Determine the [x, y] coordinate at the center of the cell enclosing the given text.  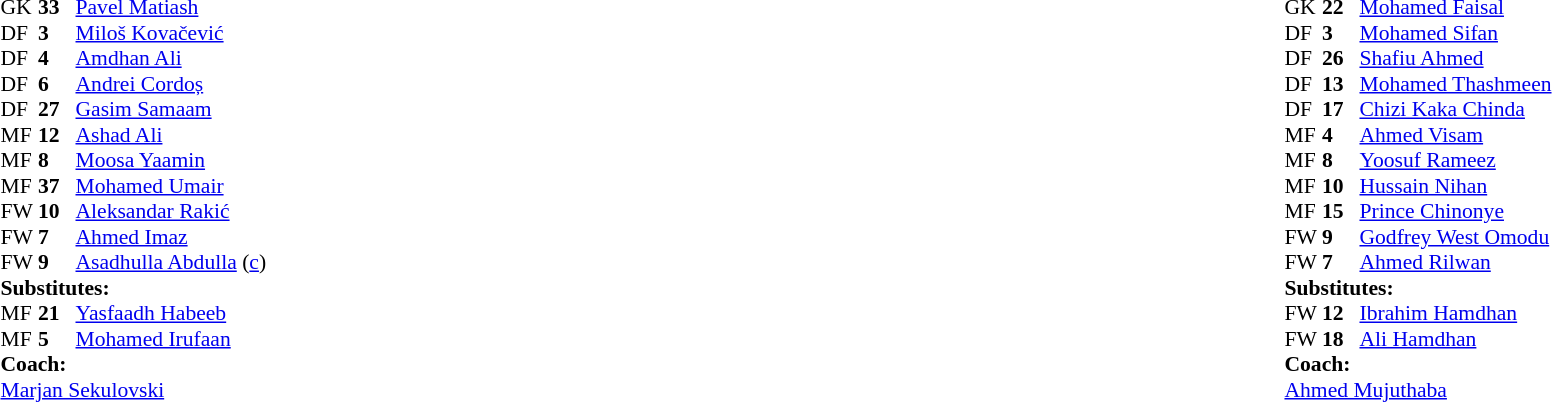
Godfrey West Omodu [1455, 237]
17 [1341, 109]
Mohamed Irufaan [172, 339]
Miloš Kovačević [172, 33]
Mohamed Thashmeen [1455, 84]
Hussain Nihan [1455, 186]
Aleksandar Rakić [172, 211]
Amdhan Ali [172, 59]
Andrei Cordoș [172, 84]
Ahmed Imaz [172, 237]
Ahmed Rilwan [1455, 263]
Ahmed Visam [1455, 135]
Prince Chinonye [1455, 211]
Moosa Yaamin [172, 161]
Asadhulla Abdulla (c) [172, 263]
Ashad Ali [172, 135]
Ibrahim Hamdhan [1455, 313]
27 [57, 109]
5 [57, 339]
6 [57, 84]
Ali Hamdhan [1455, 339]
13 [1341, 84]
Chizi Kaka Chinda [1455, 109]
Shafiu Ahmed [1455, 59]
Mohamed Umair [172, 186]
Gasim Samaam [172, 109]
Mohamed Sifan [1455, 33]
18 [1341, 339]
Yoosuf Rameez [1455, 161]
15 [1341, 211]
21 [57, 313]
37 [57, 186]
26 [1341, 59]
Yasfaadh Habeeb [172, 313]
